Identify which cell holds the provided text, then report its (X, Y) central coordinate. 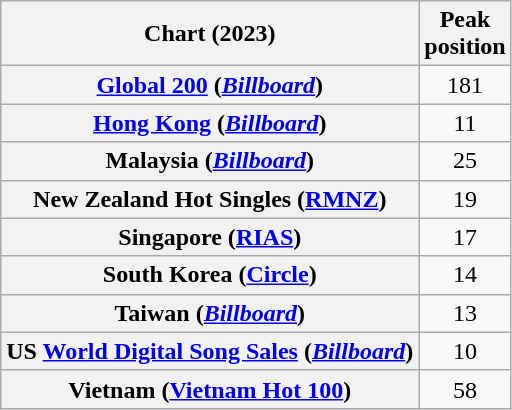
New Zealand Hot Singles (RMNZ) (210, 199)
South Korea (Circle) (210, 275)
Taiwan (Billboard) (210, 313)
Vietnam (Vietnam Hot 100) (210, 389)
Singapore (RIAS) (210, 237)
Peakposition (465, 34)
25 (465, 161)
US World Digital Song Sales (Billboard) (210, 351)
17 (465, 237)
19 (465, 199)
Chart (2023) (210, 34)
58 (465, 389)
Hong Kong (Billboard) (210, 123)
11 (465, 123)
Malaysia (Billboard) (210, 161)
Global 200 (Billboard) (210, 85)
181 (465, 85)
10 (465, 351)
13 (465, 313)
14 (465, 275)
